Provide the (x, y) coordinate of the cell's center where the given text is located.  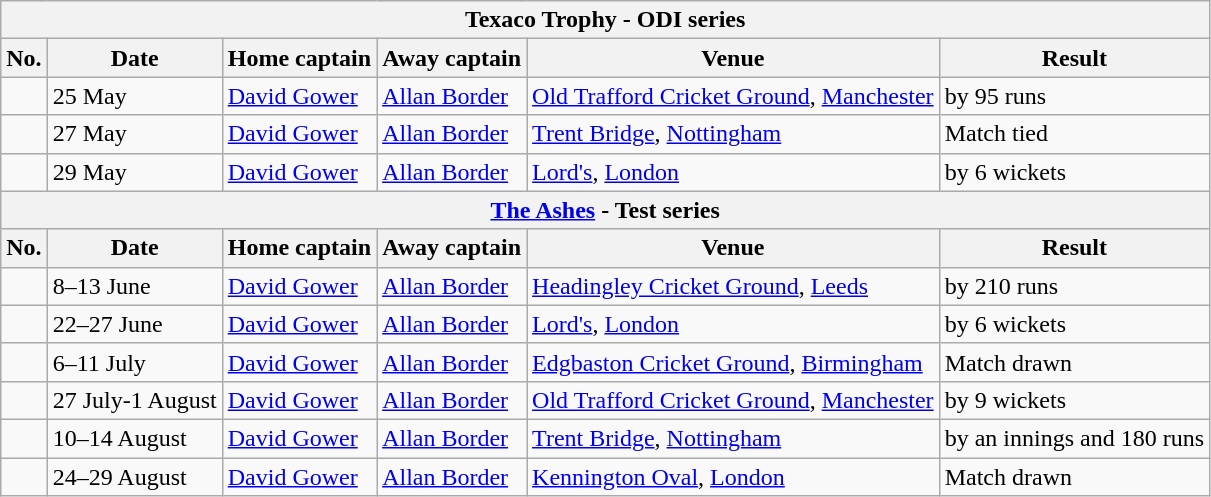
Headingley Cricket Ground, Leeds (734, 286)
Kennington Oval, London (734, 477)
25 May (134, 96)
10–14 August (134, 438)
by an innings and 180 runs (1074, 438)
Match tied (1074, 134)
by 210 runs (1074, 286)
Texaco Trophy - ODI series (606, 20)
by 95 runs (1074, 96)
29 May (134, 172)
by 9 wickets (1074, 400)
6–11 July (134, 362)
24–29 August (134, 477)
22–27 June (134, 324)
8–13 June (134, 286)
Edgbaston Cricket Ground, Birmingham (734, 362)
27 May (134, 134)
The Ashes - Test series (606, 210)
27 July-1 August (134, 400)
